Return the [x, y] coordinate for the center point of the cell that contains the specified text.  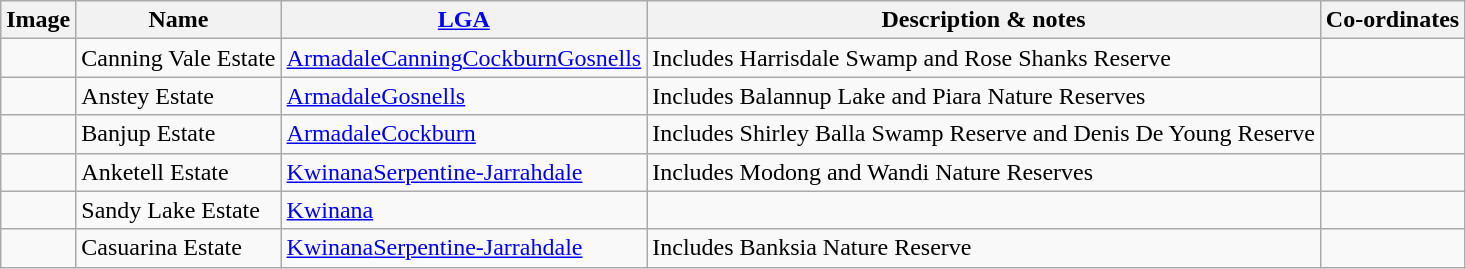
Includes Banksia Nature Reserve [984, 248]
Anstey Estate [178, 96]
Banjup Estate [178, 134]
Canning Vale Estate [178, 58]
Casuarina Estate [178, 248]
Description & notes [984, 20]
Includes Shirley Balla Swamp Reserve and Denis De Young Reserve [984, 134]
Image [38, 20]
Includes Modong and Wandi Nature Reserves [984, 172]
Name [178, 20]
Sandy Lake Estate [178, 210]
ArmadaleGosnells [464, 96]
Anketell Estate [178, 172]
ArmadaleCockburn [464, 134]
Kwinana [464, 210]
Co-ordinates [1392, 20]
LGA [464, 20]
Includes Balannup Lake and Piara Nature Reserves [984, 96]
ArmadaleCanningCockburnGosnells [464, 58]
Includes Harrisdale Swamp and Rose Shanks Reserve [984, 58]
